For the text-containing cell, return its midpoint in [x, y] coordinate format. 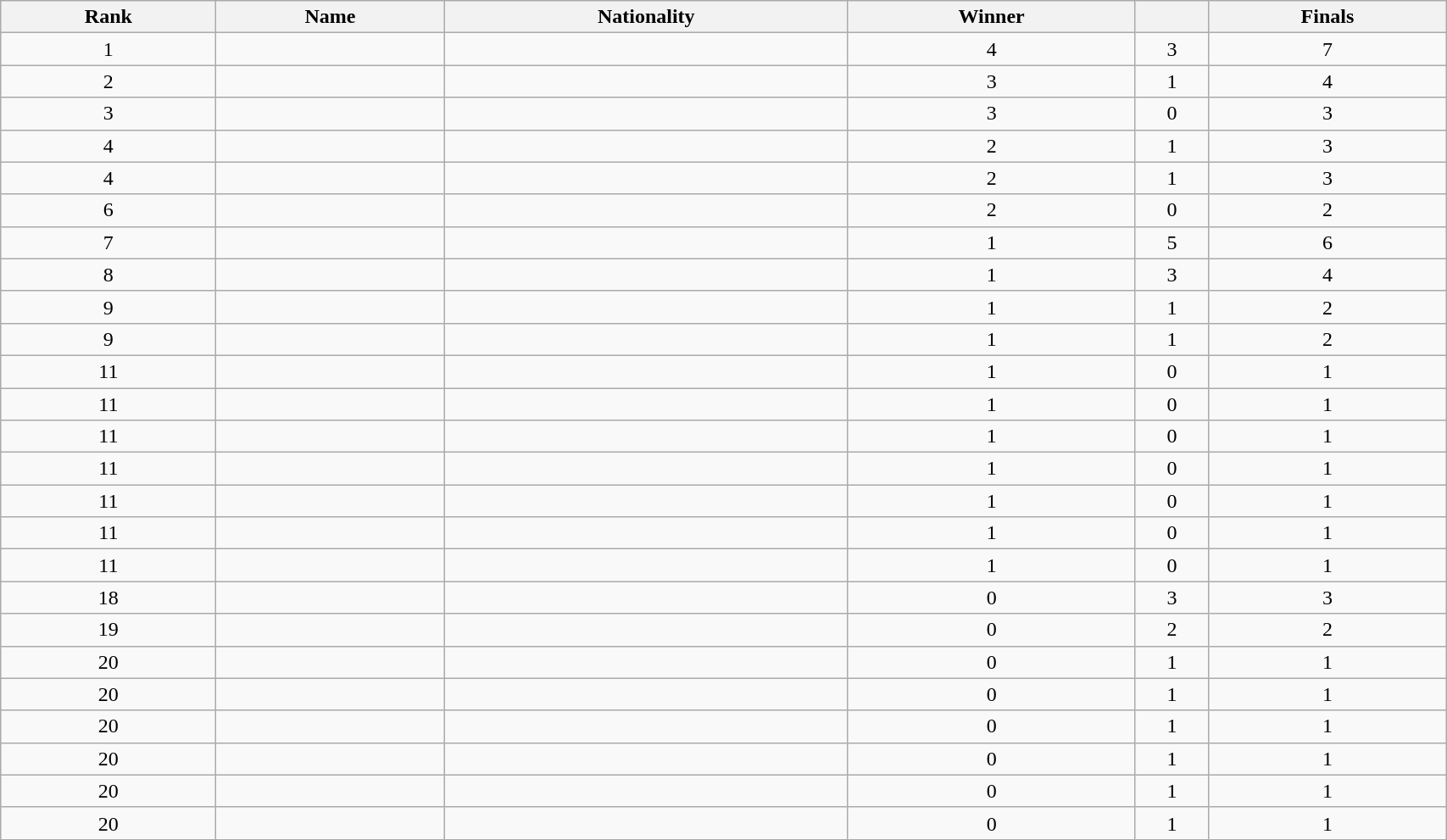
8 [109, 275]
Nationality [646, 17]
Name [331, 17]
Winner [991, 17]
Finals [1327, 17]
5 [1172, 242]
Rank [109, 17]
19 [109, 630]
18 [109, 598]
